Locate the cell with the specified text and output its [x, y] center coordinate. 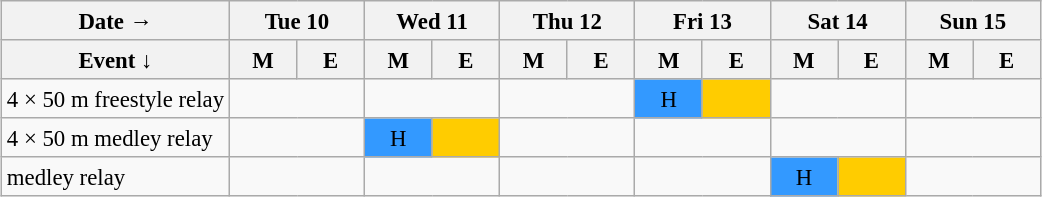
Sat 14 [838, 20]
Wed 11 [432, 20]
Date → [116, 20]
Thu 12 [568, 20]
Event ↓ [116, 60]
Fri 13 [702, 20]
4 × 50 m medley relay [116, 138]
4 × 50 m freestyle relay [116, 98]
medley relay [116, 176]
Tue 10 [296, 20]
Sun 15 [972, 20]
